From the cell containing the given text, extract its center point as (x, y) coordinate. 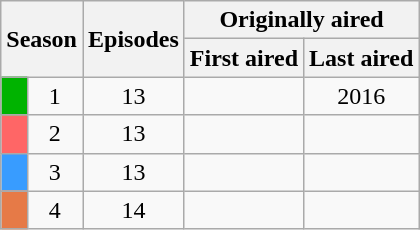
Episodes (133, 39)
Season (42, 39)
14 (133, 210)
3 (54, 172)
Last aired (362, 58)
4 (54, 210)
1 (54, 96)
2 (54, 134)
2016 (362, 96)
First aired (244, 58)
Originally aired (302, 20)
